Scan for the cell matching the given text and deliver its (X, Y) coordinate at center. 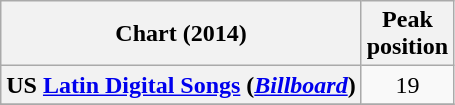
19 (407, 85)
US Latin Digital Songs (Billboard) (181, 85)
Chart (2014) (181, 34)
Peakposition (407, 34)
